Provide the [x, y] coordinate of the cell's center where the given text is located.  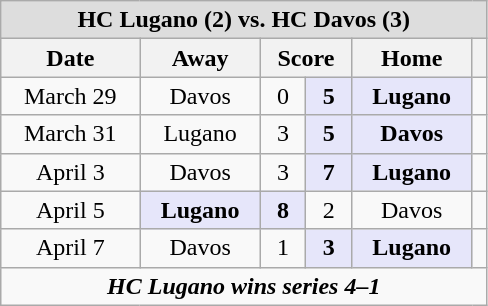
April 3 [70, 172]
0 [283, 96]
March 31 [70, 134]
Score [306, 58]
HC Lugano (2) vs. HC Davos (3) [244, 20]
Date [70, 58]
HC Lugano wins series 4–1 [244, 286]
8 [283, 210]
2 [329, 210]
Home [411, 58]
7 [329, 172]
1 [283, 248]
Away [200, 58]
April 5 [70, 210]
March 29 [70, 96]
April 7 [70, 248]
